Scan for the cell matching the given text and deliver its [X, Y] coordinate at center. 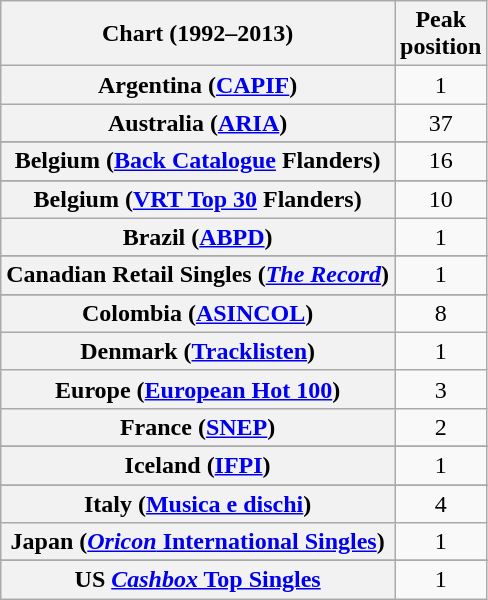
Canadian Retail Singles (The Record) [198, 275]
Belgium (VRT Top 30 Flanders) [198, 199]
Peakposition [440, 34]
Australia (ARIA) [198, 123]
Belgium (Back Catalogue Flanders) [198, 161]
Italy (Musica e dischi) [198, 503]
Japan (Oricon International Singles) [198, 542]
8 [440, 313]
Denmark (Tracklisten) [198, 351]
Iceland (IFPI) [198, 465]
16 [440, 161]
37 [440, 123]
4 [440, 503]
Europe (European Hot 100) [198, 389]
Chart (1992–2013) [198, 34]
10 [440, 199]
US Cashbox Top Singles [198, 580]
3 [440, 389]
Argentina (CAPIF) [198, 85]
France (SNEP) [198, 427]
Brazil (ABPD) [198, 237]
Colombia (ASINCOL) [198, 313]
2 [440, 427]
